For the text-containing cell, return its midpoint in (X, Y) coordinate format. 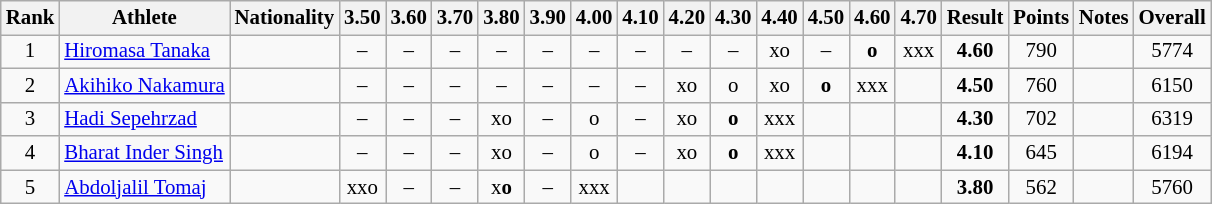
6319 (1172, 119)
4.20 (687, 18)
5774 (1172, 51)
Hiromasa Tanaka (144, 51)
Hadi Sepehrzad (144, 119)
562 (1040, 187)
3.70 (455, 18)
3.50 (362, 18)
5 (30, 187)
Abdoljalil Tomaj (144, 187)
Akihiko Nakamura (144, 85)
Points (1040, 18)
Notes (1104, 18)
5760 (1172, 187)
4.70 (918, 18)
Overall (1172, 18)
760 (1040, 85)
645 (1040, 153)
4.00 (594, 18)
4 (30, 153)
3 (30, 119)
1 (30, 51)
702 (1040, 119)
2 (30, 85)
4.40 (779, 18)
Athlete (144, 18)
6150 (1172, 85)
3.60 (409, 18)
3.90 (548, 18)
Bharat Inder Singh (144, 153)
xxo (362, 187)
Nationality (285, 18)
Rank (30, 18)
6194 (1172, 153)
Result (976, 18)
790 (1040, 51)
